Capture the cell that displays the provided text and extract its (x, y) central coordinate. 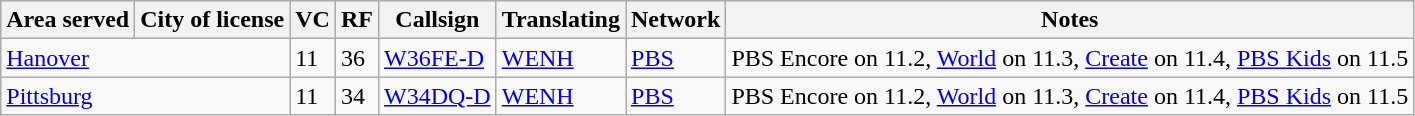
Callsign (437, 20)
Network (676, 20)
W36FE-D (437, 58)
VC (313, 20)
Pittsburg (146, 96)
RF (356, 20)
Notes (1070, 20)
Hanover (146, 58)
34 (356, 96)
City of license (212, 20)
Area served (68, 20)
36 (356, 58)
Translating (560, 20)
W34DQ-D (437, 96)
